Scan for the cell matching the given text and deliver its (x, y) coordinate at center. 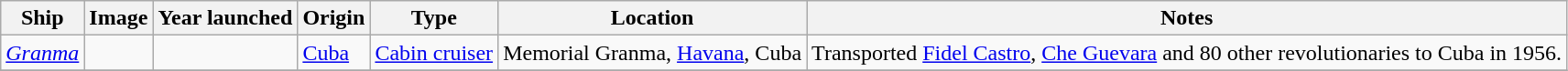
Location (652, 18)
Memorial Granma, Havana, Cuba (652, 53)
Ship (42, 18)
Year launched (225, 18)
Notes (1187, 18)
Transported Fidel Castro, Che Guevara and 80 other revolutionaries to Cuba in 1956. (1187, 53)
Granma (42, 53)
Image (119, 18)
Cuba (333, 53)
Type (434, 18)
Cabin cruiser (434, 53)
Origin (333, 18)
